From the cell containing the given text, extract its center point as [X, Y] coordinate. 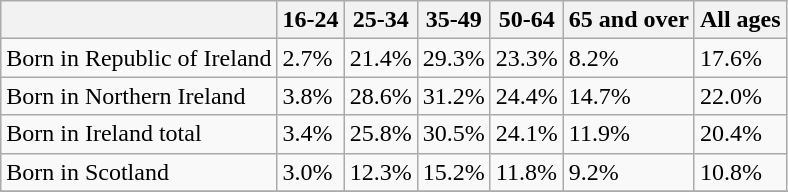
24.1% [526, 134]
24.4% [526, 96]
22.0% [740, 96]
11.8% [526, 172]
3.8% [310, 96]
15.2% [454, 172]
35-49 [454, 20]
3.4% [310, 134]
28.6% [380, 96]
12.3% [380, 172]
50-64 [526, 20]
11.9% [628, 134]
65 and over [628, 20]
10.8% [740, 172]
Born in Scotland [139, 172]
2.7% [310, 58]
29.3% [454, 58]
Born in Northern Ireland [139, 96]
20.4% [740, 134]
25.8% [380, 134]
21.4% [380, 58]
3.0% [310, 172]
17.6% [740, 58]
9.2% [628, 172]
Born in Ireland total [139, 134]
Born in Republic of Ireland [139, 58]
8.2% [628, 58]
30.5% [454, 134]
16-24 [310, 20]
25-34 [380, 20]
31.2% [454, 96]
All ages [740, 20]
14.7% [628, 96]
23.3% [526, 58]
